Identify which cell holds the provided text, then report its (x, y) central coordinate. 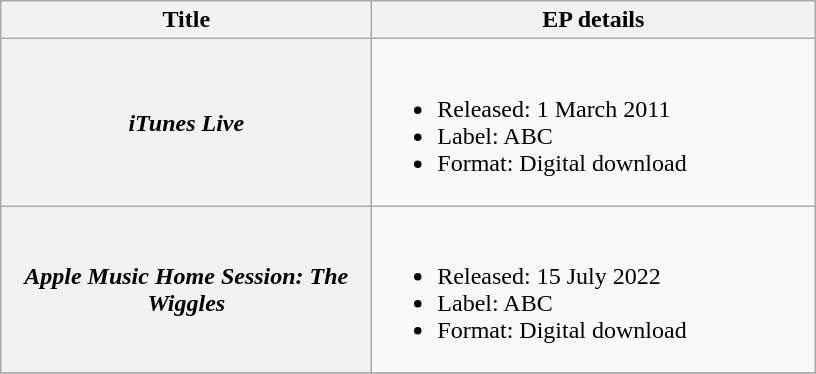
Apple Music Home Session: The Wiggles (186, 290)
iTunes Live (186, 122)
Title (186, 20)
EP details (594, 20)
Released: 1 March 2011Label: ABCFormat: Digital download (594, 122)
Released: 15 July 2022Label: ABCFormat: Digital download (594, 290)
